Detect which cell encompasses the target text, then output its (x, y) center coordinate. 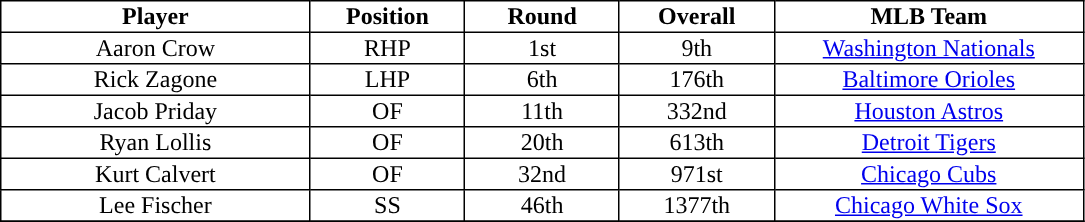
Aaron Crow (156, 48)
32nd (542, 174)
Chicago White Sox (928, 206)
Overall (696, 17)
176th (696, 80)
332nd (696, 111)
Ryan Lollis (156, 143)
Player (156, 17)
RHP (388, 48)
Jacob Priday (156, 111)
Lee Fischer (156, 206)
613th (696, 143)
1377th (696, 206)
6th (542, 80)
971st (696, 174)
Rick Zagone (156, 80)
Position (388, 17)
1st (542, 48)
20th (542, 143)
Kurt Calvert (156, 174)
LHP (388, 80)
46th (542, 206)
Washington Nationals (928, 48)
Houston Astros (928, 111)
Baltimore Orioles (928, 80)
Detroit Tigers (928, 143)
SS (388, 206)
MLB Team (928, 17)
9th (696, 48)
11th (542, 111)
Chicago Cubs (928, 174)
Round (542, 17)
